Provide the [x, y] coordinate of the cell's center where the given text is located.  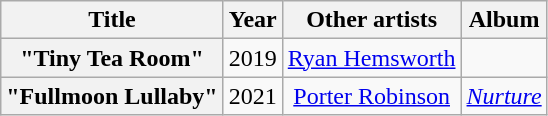
2021 [252, 96]
Album [504, 20]
Year [252, 20]
Title [112, 20]
Other artists [372, 20]
"Fullmoon Lullaby" [112, 96]
Ryan Hemsworth [372, 58]
Porter Robinson [372, 96]
Nurture [504, 96]
2019 [252, 58]
"Tiny Tea Room" [112, 58]
